Return the [x, y] coordinate for the center point of the cell that contains the specified text.  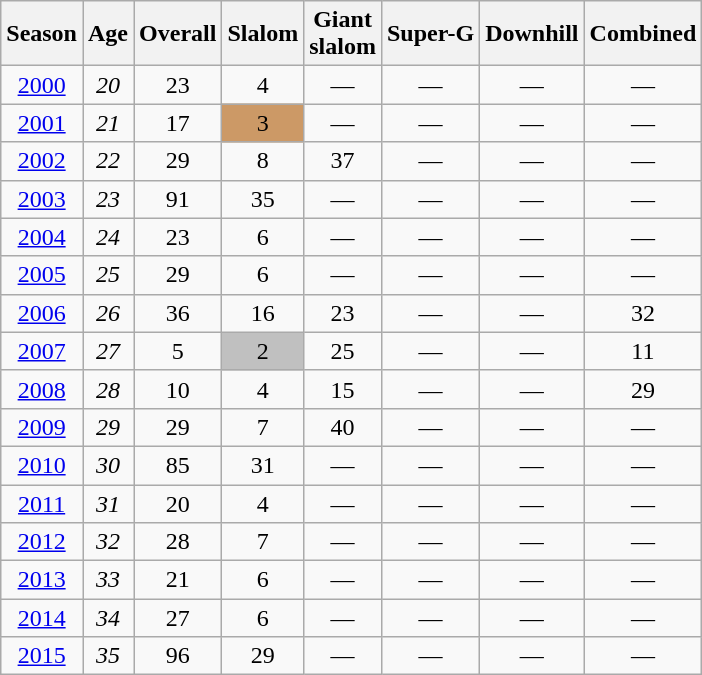
2002 [42, 161]
11 [643, 351]
2008 [42, 389]
Combined [643, 34]
34 [108, 618]
85 [178, 465]
Season [42, 34]
22 [108, 161]
Giantslalom [343, 34]
3 [263, 123]
2013 [42, 580]
2014 [42, 618]
2012 [42, 542]
26 [108, 313]
2001 [42, 123]
2005 [42, 275]
91 [178, 199]
Slalom [263, 34]
36 [178, 313]
2003 [42, 199]
2006 [42, 313]
24 [108, 237]
16 [263, 313]
Super-G [430, 34]
2010 [42, 465]
2007 [42, 351]
2 [263, 351]
Downhill [532, 34]
15 [343, 389]
2011 [42, 503]
5 [178, 351]
Overall [178, 34]
33 [108, 580]
2009 [42, 427]
40 [343, 427]
37 [343, 161]
17 [178, 123]
Age [108, 34]
8 [263, 161]
30 [108, 465]
2004 [42, 237]
96 [178, 656]
10 [178, 389]
2015 [42, 656]
2000 [42, 85]
